Extract the (x, y) coordinate from the center of the cell holding the provided text.  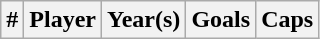
Player (63, 20)
# (12, 20)
Caps (288, 20)
Goals (221, 20)
Year(s) (144, 20)
